Extract the (X, Y) coordinate from the center of the cell holding the provided text.  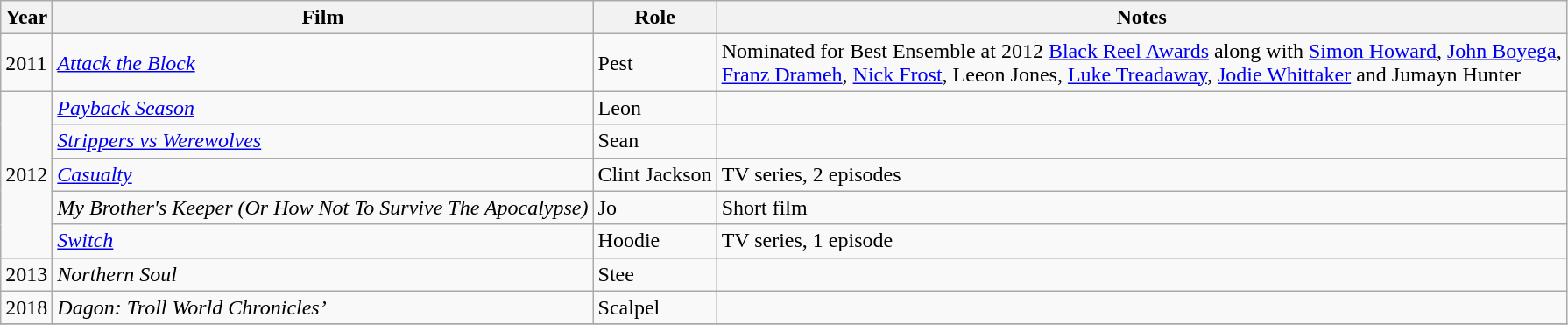
My Brother's Keeper (Or How Not To Survive The Apocalypse) (322, 208)
TV series, 2 episodes (1141, 174)
Casualty (322, 174)
2018 (26, 307)
Sean (655, 141)
Strippers vs Werewolves (322, 141)
Role (655, 18)
Film (322, 18)
Payback Season (322, 108)
Scalpel (655, 307)
Notes (1141, 18)
Year (26, 18)
Clint Jackson (655, 174)
Jo (655, 208)
Pest (655, 63)
Attack the Block (322, 63)
Stee (655, 274)
Leon (655, 108)
2012 (26, 174)
Short film (1141, 208)
Northern Soul (322, 274)
2013 (26, 274)
Switch (322, 241)
Dagon: Troll World Chronicles’ (322, 307)
Hoodie (655, 241)
2011 (26, 63)
TV series, 1 episode (1141, 241)
